For the text-containing cell, return its midpoint in [x, y] coordinate format. 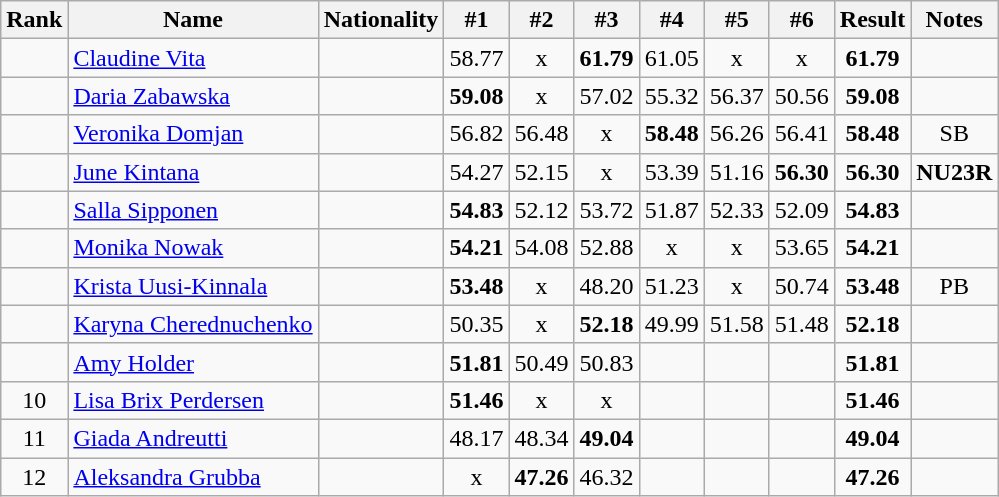
Veronika Domjan [193, 134]
Giada Andreutti [193, 438]
56.82 [476, 134]
Amy Holder [193, 362]
57.02 [606, 96]
Rank [34, 20]
50.35 [476, 324]
61.05 [672, 58]
52.88 [606, 248]
56.48 [542, 134]
53.65 [802, 248]
Name [193, 20]
#2 [542, 20]
SB [954, 134]
Aleksandra Grubba [193, 477]
50.74 [802, 286]
PB [954, 286]
Notes [954, 20]
10 [34, 400]
55.32 [672, 96]
50.49 [542, 362]
48.17 [476, 438]
Daria Zabawska [193, 96]
#5 [736, 20]
54.08 [542, 248]
56.26 [736, 134]
June Kintana [193, 172]
50.83 [606, 362]
12 [34, 477]
50.56 [802, 96]
49.99 [672, 324]
51.48 [802, 324]
Nationality [381, 20]
56.41 [802, 134]
53.39 [672, 172]
Krista Uusi-Kinnala [193, 286]
NU23R [954, 172]
52.33 [736, 210]
54.27 [476, 172]
51.23 [672, 286]
58.77 [476, 58]
52.15 [542, 172]
Salla Sipponen [193, 210]
#1 [476, 20]
Result [872, 20]
56.37 [736, 96]
53.72 [606, 210]
52.09 [802, 210]
51.58 [736, 324]
11 [34, 438]
#4 [672, 20]
51.16 [736, 172]
Claudine Vita [193, 58]
Karyna Cherednuchenko [193, 324]
52.12 [542, 210]
48.20 [606, 286]
Lisa Brix Perdersen [193, 400]
#3 [606, 20]
46.32 [606, 477]
Monika Nowak [193, 248]
51.87 [672, 210]
#6 [802, 20]
48.34 [542, 438]
